Return [X, Y] of the center of cell containing provided text 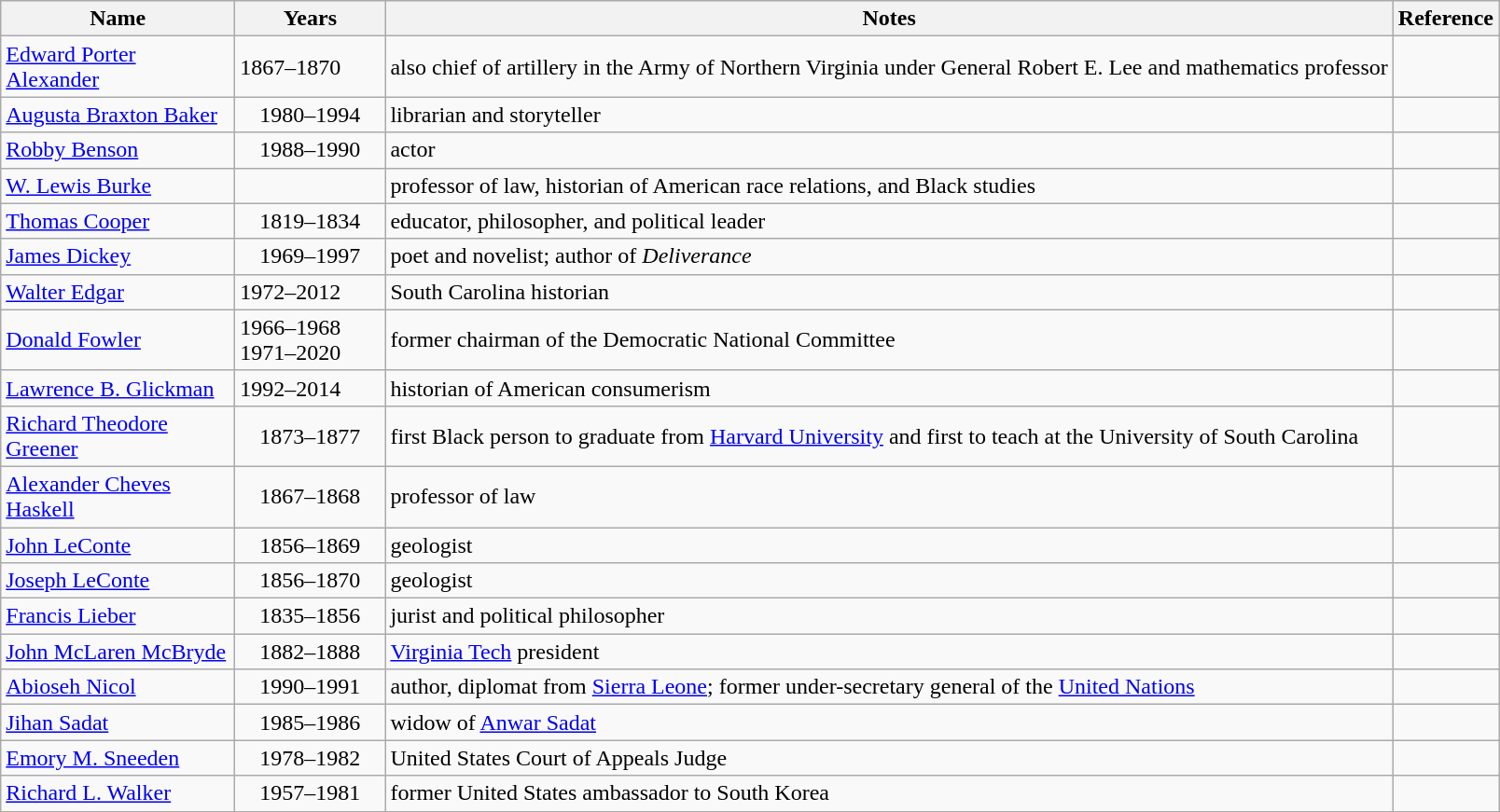
South Carolina historian [889, 292]
Notes [889, 19]
widow of Anwar Sadat [889, 723]
W. Lewis Burke [118, 186]
Robby Benson [118, 150]
1867–1870 [310, 67]
United States Court of Appeals Judge [889, 758]
1856–1870 [310, 581]
Walter Edgar [118, 292]
1835–1856 [310, 616]
1978–1982 [310, 758]
1985–1986 [310, 723]
1966–19681971–2020 [310, 339]
1957–1981 [310, 793]
former United States ambassador to South Korea [889, 793]
1873–1877 [310, 436]
Thomas Cooper [118, 221]
1969–1997 [310, 256]
historian of American consumerism [889, 388]
librarian and storyteller [889, 115]
author, diplomat from Sierra Leone; former under-secretary general of the United Nations [889, 687]
also chief of artillery in the Army of Northern Virginia under General Robert E. Lee and mathematics professor [889, 67]
1856–1869 [310, 545]
1990–1991 [310, 687]
educator, philosopher, and political leader [889, 221]
Richard L. Walker [118, 793]
Virginia Tech president [889, 652]
Abioseh Nicol [118, 687]
1980–1994 [310, 115]
poet and novelist; author of Deliverance [889, 256]
John McLaren McBryde [118, 652]
first Black person to graduate from Harvard University and first to teach at the University of South Carolina [889, 436]
Reference [1446, 19]
1882–1888 [310, 652]
actor [889, 150]
Edward Porter Alexander [118, 67]
Emory M. Sneeden [118, 758]
Name [118, 19]
1819–1834 [310, 221]
1972–2012 [310, 292]
James Dickey [118, 256]
professor of law [889, 496]
John LeConte [118, 545]
Alexander Cheves Haskell [118, 496]
1867–1868 [310, 496]
Lawrence B. Glickman [118, 388]
Years [310, 19]
Francis Lieber [118, 616]
Jihan Sadat [118, 723]
jurist and political philosopher [889, 616]
Richard Theodore Greener [118, 436]
Augusta Braxton Baker [118, 115]
Joseph LeConte [118, 581]
former chairman of the Democratic National Committee [889, 339]
professor of law, historian of American race relations, and Black studies [889, 186]
1992–2014 [310, 388]
Donald Fowler [118, 339]
1988–1990 [310, 150]
